Identify which cell holds the provided text, then report its (X, Y) central coordinate. 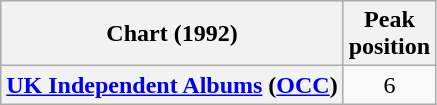
6 (389, 85)
Peakposition (389, 34)
Chart (1992) (172, 34)
UK Independent Albums (OCC) (172, 85)
